Find where the given text appears and provide that cell's center as [X, Y] coordinate. 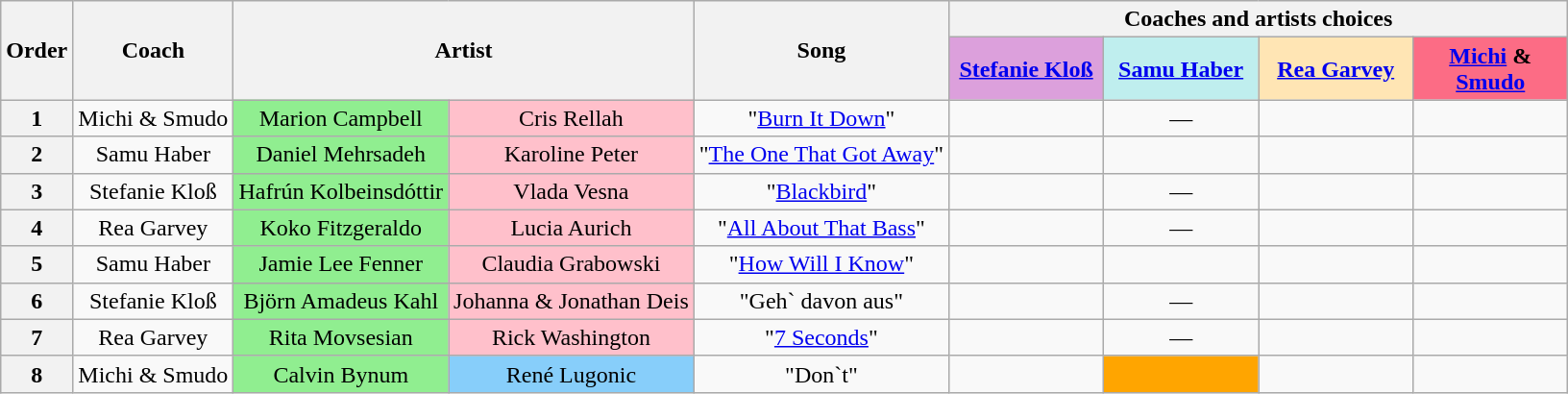
7 [37, 337]
René Lugonic [572, 374]
Claudia Grabowski [572, 264]
"How Will I Know" [821, 264]
4 [37, 228]
Coaches and artists choices [1259, 19]
"The One That Got Away" [821, 155]
6 [37, 301]
Björn Amadeus Kahl [341, 301]
Cris Rellah [572, 118]
5 [37, 264]
Marion Campbell [341, 118]
"Burn It Down" [821, 118]
Johanna & Jonathan Deis [572, 301]
Daniel Mehrsadeh [341, 155]
Hafrún Kolbeinsdóttir [341, 191]
Song [821, 50]
Order [37, 50]
Lucia Aurich [572, 228]
"Don`t" [821, 374]
Rick Washington [572, 337]
Coach [154, 50]
"7 Seconds" [821, 337]
Koko Fitzgeraldo [341, 228]
Jamie Lee Fenner [341, 264]
"All About That Bass" [821, 228]
8 [37, 374]
2 [37, 155]
"Blackbird" [821, 191]
Vlada Vesna [572, 191]
Karoline Peter [572, 155]
"Geh` davon aus" [821, 301]
3 [37, 191]
1 [37, 118]
Artist [463, 50]
Calvin Bynum [341, 374]
Rita Movsesian [341, 337]
